Search for the cell housing the specified text and yield its (X, Y) center coordinate. 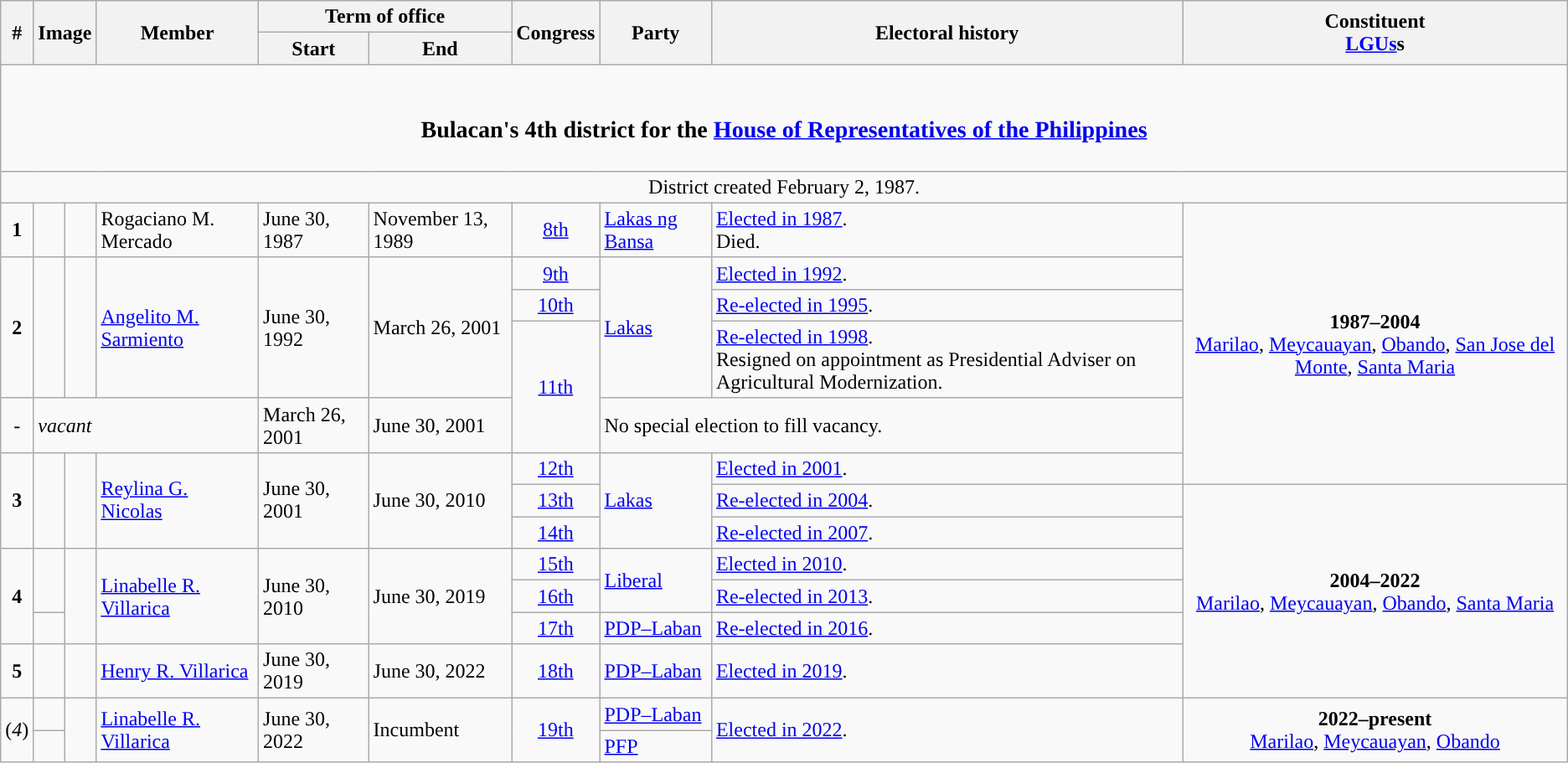
Liberal (655, 580)
June 30, 1987 (313, 229)
4 (17, 596)
Elected in 1992. (946, 273)
11th (556, 387)
19th (556, 730)
PFP (655, 746)
Elected in 2019. (946, 672)
Re-elected in 1995. (946, 305)
# (17, 33)
Term of office (385, 17)
(4) (17, 730)
Re-elected in 1998.Resigned on appointment as Presidential Adviser on Agricultural Modernization. (946, 359)
5 (17, 672)
Start (313, 49)
1987–2004Marilao, Meycauayan, Obando, San Jose del Monte, Santa Maria (1375, 343)
Member (178, 33)
2022–presentMarilao, Meycauayan, Obando (1375, 730)
Elected in 2001. (946, 468)
District created February 2, 1987. (784, 187)
November 13, 1989 (441, 229)
Lakas ng Bansa (655, 229)
Electoral history (946, 33)
3 (17, 500)
Re-elected in 2016. (946, 628)
Re-elected in 2007. (946, 533)
1 (17, 229)
Elected in 2010. (946, 565)
8th (556, 229)
End (441, 49)
Party (655, 33)
17th (556, 628)
9th (556, 273)
18th (556, 672)
13th (556, 501)
12th (556, 468)
Bulacan's 4th district for the House of Representatives of the Philippines (784, 117)
Angelito M. Sarmiento (178, 327)
Rogaciano M. Mercado (178, 229)
vacant (146, 425)
Reylina G. Nicolas (178, 500)
- (17, 425)
10th (556, 305)
2 (17, 327)
Incumbent (441, 730)
Congress (556, 33)
No special election to fill vacancy. (891, 425)
15th (556, 565)
Elected in 1987.Died. (946, 229)
2004–2022Marilao, Meycauayan, Obando, Santa Maria (1375, 591)
Image (65, 33)
14th (556, 533)
Re-elected in 2004. (946, 501)
Henry R. Villarica (178, 672)
Re-elected in 2013. (946, 596)
16th (556, 596)
ConstituentLGUss (1375, 33)
Elected in 2022. (946, 730)
June 30, 1992 (313, 327)
